Determine the (X, Y) coordinate at the center of the cell enclosing the given text.  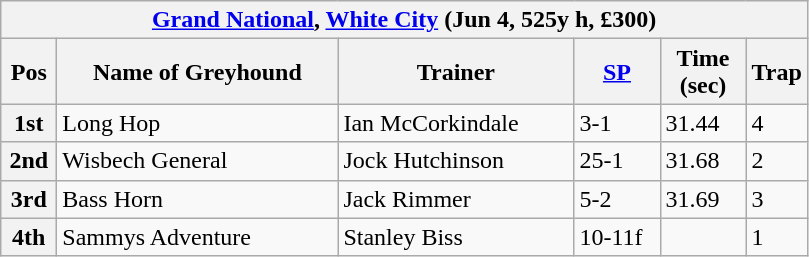
Stanley Biss (456, 237)
10-11f (617, 237)
1st (29, 123)
Trainer (456, 72)
Long Hop (198, 123)
2 (776, 161)
4 (776, 123)
Jack Rimmer (456, 199)
Trap (776, 72)
3 (776, 199)
4th (29, 237)
Jock Hutchinson (456, 161)
Sammys Adventure (198, 237)
Time (sec) (703, 72)
Grand National, White City (Jun 4, 525y h, £300) (404, 20)
Wisbech General (198, 161)
31.44 (703, 123)
Name of Greyhound (198, 72)
SP (617, 72)
31.68 (703, 161)
3-1 (617, 123)
Bass Horn (198, 199)
Ian McCorkindale (456, 123)
Pos (29, 72)
31.69 (703, 199)
2nd (29, 161)
25-1 (617, 161)
5-2 (617, 199)
3rd (29, 199)
1 (776, 237)
